Return the [X, Y] coordinate for the center point of the cell that contains the specified text.  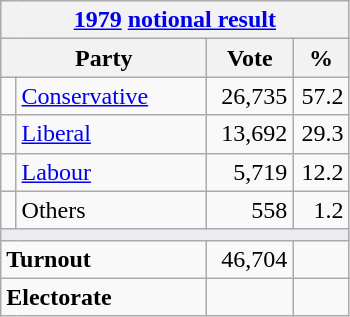
5,719 [250, 172]
Liberal [112, 134]
Party [104, 58]
Conservative [112, 96]
13,692 [250, 134]
1979 notional result [175, 20]
57.2 [321, 96]
26,735 [250, 96]
46,704 [250, 259]
558 [250, 210]
29.3 [321, 134]
Labour [112, 172]
Others [112, 210]
Vote [250, 58]
Electorate [104, 297]
Turnout [104, 259]
1.2 [321, 210]
% [321, 58]
12.2 [321, 172]
